Locate the cell with the specified text and output its [x, y] center coordinate. 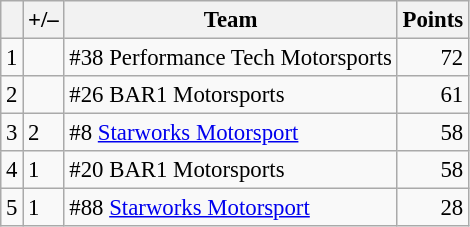
72 [432, 58]
#20 BAR1 Motorsports [230, 170]
Points [432, 20]
#38 Performance Tech Motorsports [230, 58]
+/– [44, 20]
#8 Starworks Motorsport [230, 133]
61 [432, 95]
3 [12, 133]
28 [432, 208]
#26 BAR1 Motorsports [230, 95]
4 [12, 170]
5 [12, 208]
Team [230, 20]
#88 Starworks Motorsport [230, 208]
